Search for the cell housing the specified text and yield its (x, y) center coordinate. 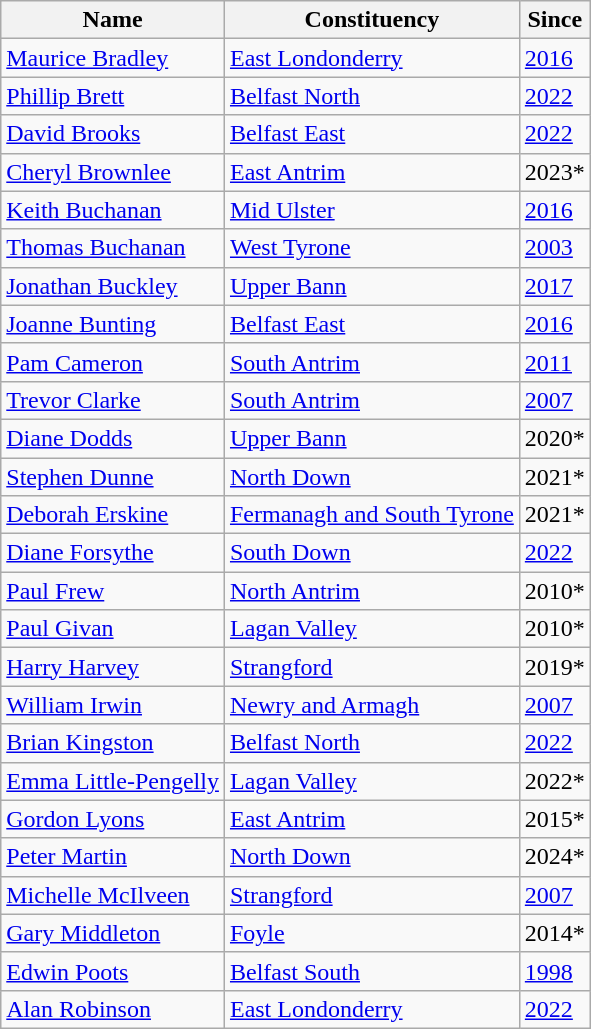
Jonathan Buckley (113, 286)
Edwin Poots (113, 971)
Thomas Buchanan (113, 248)
2011 (554, 362)
2014* (554, 933)
2003 (554, 248)
Paul Givan (113, 629)
Emma Little-Pengelly (113, 781)
Trevor Clarke (113, 400)
Phillip Brett (113, 96)
Gordon Lyons (113, 819)
Belfast South (372, 971)
Alan Robinson (113, 1009)
Foyle (372, 933)
Diane Dodds (113, 438)
Keith Buchanan (113, 210)
Mid Ulster (372, 210)
Gary Middleton (113, 933)
North Antrim (372, 591)
Cheryl Brownlee (113, 172)
Deborah Erskine (113, 515)
Harry Harvey (113, 667)
West Tyrone (372, 248)
Diane Forsythe (113, 553)
Stephen Dunne (113, 477)
Pam Cameron (113, 362)
William Irwin (113, 705)
Name (113, 20)
Michelle McIlveen (113, 895)
David Brooks (113, 134)
Brian Kingston (113, 743)
Fermanagh and South Tyrone (372, 515)
South Down (372, 553)
1998 (554, 971)
2017 (554, 286)
2023* (554, 172)
2020* (554, 438)
Joanne Bunting (113, 324)
Constituency (372, 20)
2022* (554, 781)
2024* (554, 857)
2015* (554, 819)
Peter Martin (113, 857)
Newry and Armagh (372, 705)
2019* (554, 667)
Paul Frew (113, 591)
Maurice Bradley (113, 58)
Since (554, 20)
